Find where the given text appears and provide that cell's center as (X, Y) coordinate. 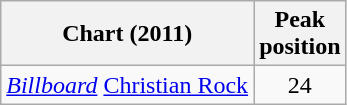
Billboard Christian Rock (128, 85)
Peakposition (300, 34)
24 (300, 85)
Chart (2011) (128, 34)
